Search for the cell housing the specified text and yield its [x, y] center coordinate. 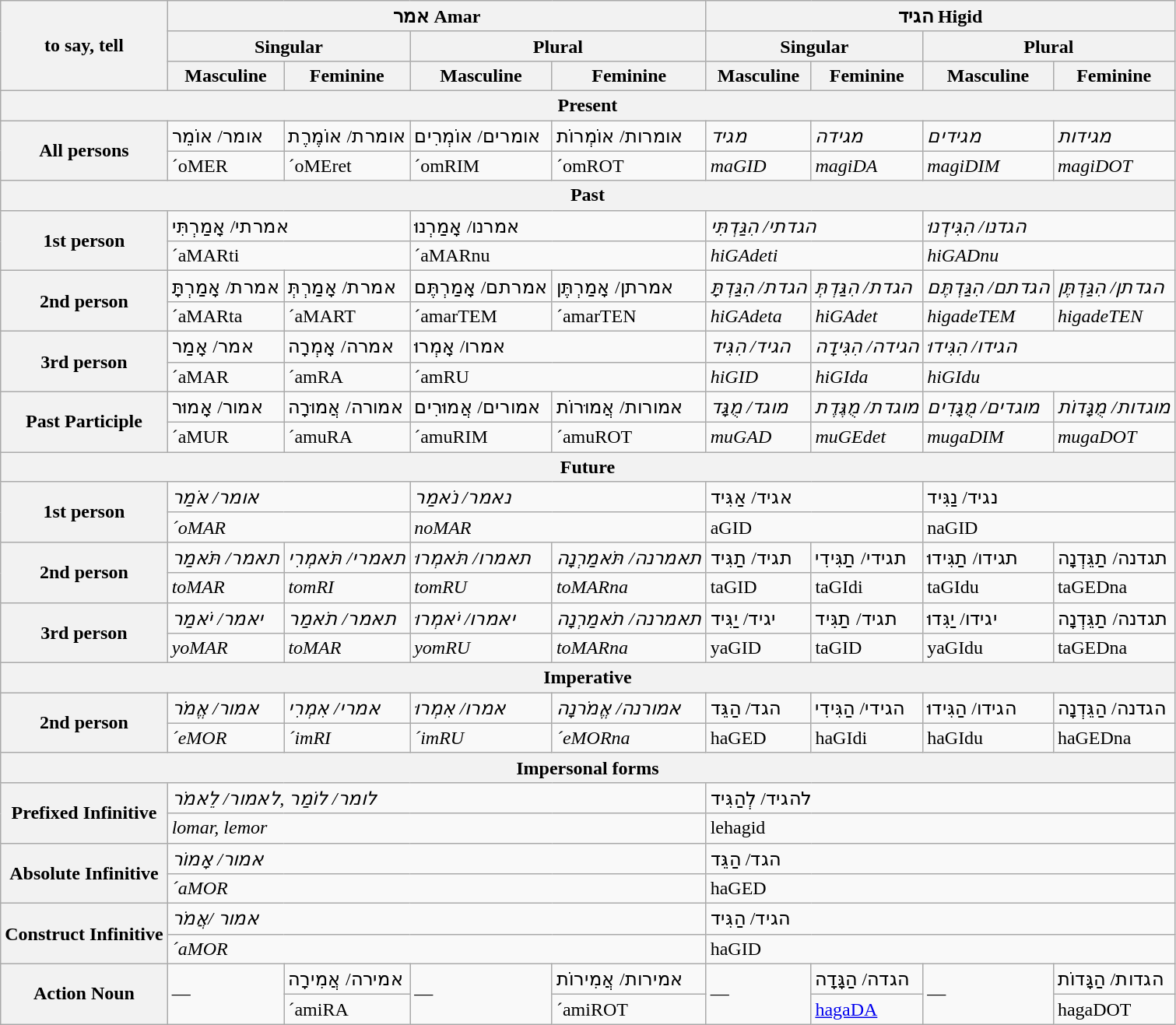
´aMARti [288, 256]
´amRU [558, 377]
higadeTEN [1114, 316]
מוגדת/ מֻגֶּדֶת [867, 407]
lomar, lemor [437, 828]
יאמר/ יֹאמַר [226, 618]
muGEdet [867, 437]
´imRI [347, 738]
אמרו/ אִמְרוּ [481, 708]
yaGID [758, 648]
´amarTEM [481, 316]
to say, tell [84, 46]
הגדתן/ הִגַּדְתֶּן [1114, 286]
אמרתם/ אָמַרְתֶּם [481, 286]
´aMART [347, 316]
Present [588, 105]
אמורנה/ אֱמֹרנָה [629, 708]
אמרתן/ אָמַרְתֶּן [629, 286]
יגידו/ יַגִּדוּ [988, 618]
אמרו/ אָמְרוּ [558, 346]
magiDA [867, 166]
higadeTEM [988, 316]
אמורות/ אֲמוּרוֹת [629, 407]
אגיד/ אַגִּיד [814, 497]
אומרים/ אוֹמְרִים [481, 135]
hiGADnu [1049, 256]
haGID [940, 949]
להגיד/ לְהַגִּיד [940, 798]
´amRA [347, 377]
הגדתם/ הִגַּדְתֶּם [988, 286]
נגיד/ נַגִּיד [1049, 497]
אומר/ אוֹמֵר [226, 135]
hiGIda [867, 377]
הגיד/ הַגִּיד [940, 919]
יגיד/ יַגִּיד [758, 618]
hiGIdu [1049, 377]
אמירות/ אֲמִירוֹת [629, 979]
אמרתי/ אָמַרְתִּי [288, 226]
tomRU [481, 588]
אמר/ אָמַר [226, 346]
´oMER [226, 166]
´oMAR [288, 527]
´aMUR [226, 437]
הגדה/ הַגָּדָה [867, 979]
תאמרי/ תֹּאמְרִי [347, 557]
yomRU [481, 648]
yaGIdu [988, 648]
אמרת/ אָמַרְתְּ [347, 286]
אמורה/ אֲמוּרָה [347, 407]
´imRU [481, 738]
magiDOT [1114, 166]
haGEDna [1114, 738]
´aMARta [226, 316]
הגדתי/ הִגַּדְתִּי [814, 226]
אומרת/ אוֹמֶרֶת [347, 135]
הגיד/ הִגִּיד [758, 346]
Absolute Infinitive [84, 873]
magiDIM [988, 166]
Prefixed Infinitive [84, 813]
אמר Amar [437, 16]
אמור /אֲמֹר [437, 919]
hagaDA [867, 1009]
haGIdi [867, 738]
לומר/ לוֹמַר ,לאמור/ לֵאמֹר [437, 798]
hiGAdeti [814, 256]
hiGAdet [867, 316]
All persons [84, 150]
´aMARnu [558, 256]
הגדת/ הִגַּדְתְּ [867, 286]
תאמר/ תֹאמַר [347, 618]
mugaDIM [988, 437]
Construct Infinitive [84, 934]
אמרי/ אִמְרִי [347, 708]
muGAD [758, 437]
yoMAR [226, 648]
´amarTEN [629, 316]
Future [588, 467]
Past Participle [84, 422]
מוגד/ מֻגָּד [758, 407]
אומרות/ אוֹמְרוֹת [629, 135]
תאמרנה/ תֹּאמַרְנָה [629, 557]
מגידים [988, 135]
הגידו/ הַגִּידוּ [988, 708]
haGIdu [988, 738]
נאמר/ נֹאמַר [558, 497]
Action Noun [84, 994]
הגידי/ הַגִּידִי [867, 708]
mugaDOT [1114, 437]
taGIdi [867, 588]
אמור/ אֱמֹר [226, 708]
תגידי/ תַגִּידִי [867, 557]
hiGAdeta [758, 316]
הגידה/ הִגִּידָה [867, 346]
´aMAR [226, 377]
אמרה/ אָמְרָה [347, 346]
´amiROT [629, 1009]
aGID [814, 527]
maGID [758, 166]
תגידו/ תַגִּידוּ [988, 557]
הגדות/ הַגָּדוֹת [1114, 979]
יאמרו/ יֹאמְרוּ [481, 618]
הגידו/ הִגִּידוּ [1049, 346]
naGID [1049, 527]
תאמר/ תֹּאמַר [226, 557]
הגדנה/ הַגֵּדְנָה [1114, 708]
מגידה [867, 135]
אמירה/ אֲמִירָה [347, 979]
הגיד Higid [940, 16]
מגיד [758, 135]
´amiRA [347, 1009]
tomRI [347, 588]
אמור/ אָמוּר [226, 407]
´amuRA [347, 437]
hiGID [758, 377]
הגדת/ הִגַּדְתָּ [758, 286]
מוגדות/ מֻגָּדוֹת [1114, 407]
´oMEret [347, 166]
noMAR [558, 527]
hagaDOT [1114, 1009]
אמור/ אָמוֹר [437, 858]
מוגדים/ מֻגָּדִים [988, 407]
Impersonal forms [588, 767]
´eMORna [629, 738]
´omROT [629, 166]
אמרת/ אָמַרְתָּ [226, 286]
lehagid [940, 828]
מגידות [1114, 135]
תאמרו/ תֹּאמְרוּ [481, 557]
Imperative [588, 678]
´omRIM [481, 166]
´amuROT [629, 437]
taGIdu [988, 588]
אומר/ אֹמַר [288, 497]
אמורים/ אֲמוּרִים [481, 407]
Past [588, 195]
´amuRIM [481, 437]
´eMOR [226, 738]
אמרנו/ אָמַרְנוּ [558, 226]
הגדנו/ הִגִּידְנוּ [1049, 226]
תאמרנה/ תֹאמַרְנָה [629, 618]
